Return the [X, Y] coordinate for the center point of the cell that contains the specified text.  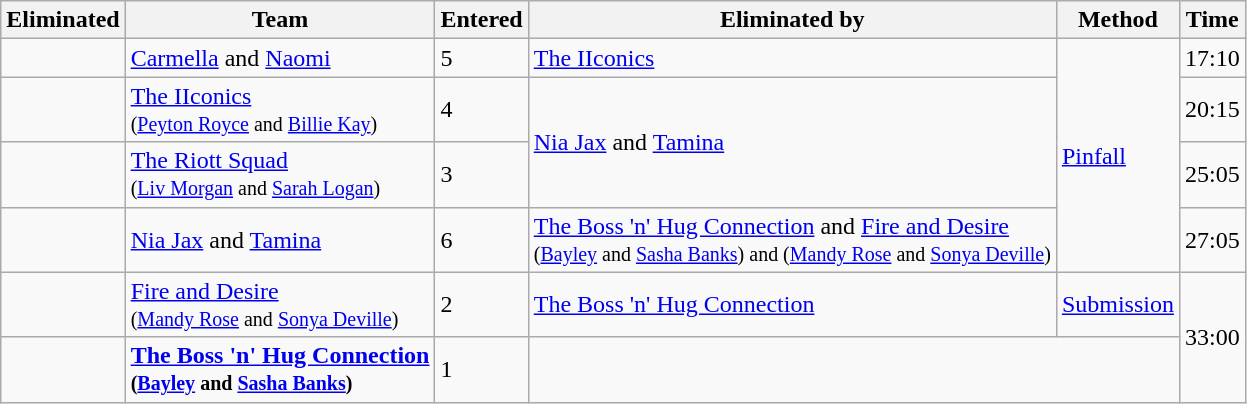
Pinfall [1118, 156]
33:00 [1212, 337]
Eliminated [63, 20]
The Riott Squad(Liv Morgan and Sarah Logan) [280, 174]
17:10 [1212, 58]
20:15 [1212, 110]
4 [482, 110]
Time [1212, 20]
5 [482, 58]
25:05 [1212, 174]
The Boss 'n' Hug Connection [792, 304]
1 [482, 370]
The Boss 'n' Hug Connection(Bayley and Sasha Banks) [280, 370]
Team [280, 20]
27:05 [1212, 240]
The IIconics(Peyton Royce and Billie Kay) [280, 110]
Method [1118, 20]
Carmella and Naomi [280, 58]
Fire and Desire(Mandy Rose and Sonya Deville) [280, 304]
Entered [482, 20]
Submission [1118, 304]
Eliminated by [792, 20]
The Boss 'n' Hug Connection and Fire and Desire(Bayley and Sasha Banks) and (Mandy Rose and Sonya Deville) [792, 240]
2 [482, 304]
3 [482, 174]
6 [482, 240]
The IIconics [792, 58]
